Identify which cell holds the provided text, then report its [x, y] central coordinate. 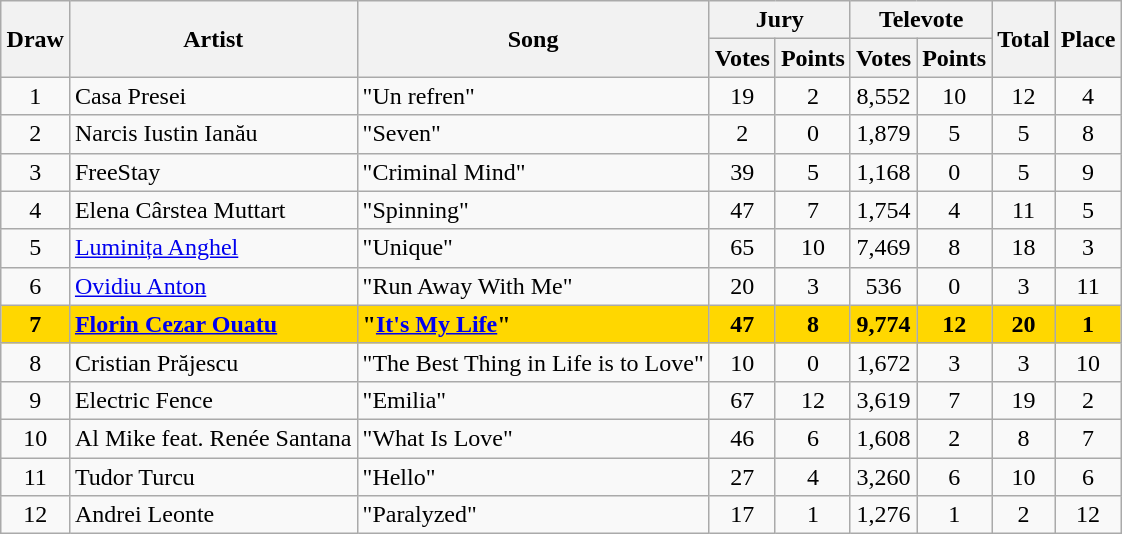
Artist [213, 39]
39 [742, 172]
67 [742, 400]
1,608 [883, 438]
Cristian Prăjescu [213, 362]
Draw [35, 39]
1,168 [883, 172]
46 [742, 438]
7,469 [883, 248]
Electric Fence [213, 400]
Elena Cârstea Muttart [213, 210]
"Paralyzed" [533, 515]
Casa Presei [213, 96]
Jury [780, 20]
Luminița Anghel [213, 248]
1,672 [883, 362]
"Seven" [533, 134]
Tudor Turcu [213, 477]
Place [1088, 39]
8,552 [883, 96]
"Hello" [533, 477]
536 [883, 286]
Song [533, 39]
Andrei Leonte [213, 515]
"Unique" [533, 248]
17 [742, 515]
"What Is Love" [533, 438]
"Emilia" [533, 400]
FreeStay [213, 172]
Ovidiu Anton [213, 286]
1,276 [883, 515]
27 [742, 477]
Al Mike feat. Renée Santana [213, 438]
"It's My Life" [533, 324]
18 [1024, 248]
Total [1024, 39]
"The Best Thing in Life is to Love" [533, 362]
9,774 [883, 324]
"Criminal Mind" [533, 172]
Narcis Iustin Ianău [213, 134]
"Spinning" [533, 210]
1,754 [883, 210]
"Run Away With Me" [533, 286]
65 [742, 248]
1,879 [883, 134]
Televote [920, 20]
Florin Cezar Ouatu [213, 324]
3,619 [883, 400]
3,260 [883, 477]
"Un refren" [533, 96]
